Search for the cell housing the specified text and yield its [x, y] center coordinate. 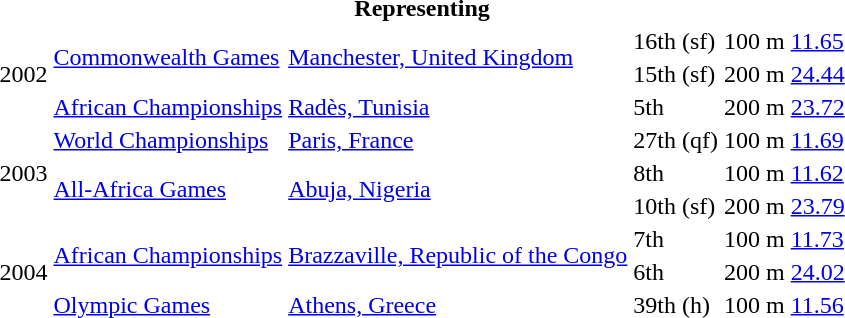
10th (sf) [676, 206]
8th [676, 173]
15th (sf) [676, 74]
Commonwealth Games [168, 58]
Paris, France [458, 140]
Manchester, United Kingdom [458, 58]
Brazzaville, Republic of the Congo [458, 256]
16th (sf) [676, 41]
World Championships [168, 140]
27th (qf) [676, 140]
5th [676, 107]
7th [676, 239]
All-Africa Games [168, 190]
Abuja, Nigeria [458, 190]
Radès, Tunisia [458, 107]
6th [676, 272]
